From the cell containing the given text, extract its center point as (x, y) coordinate. 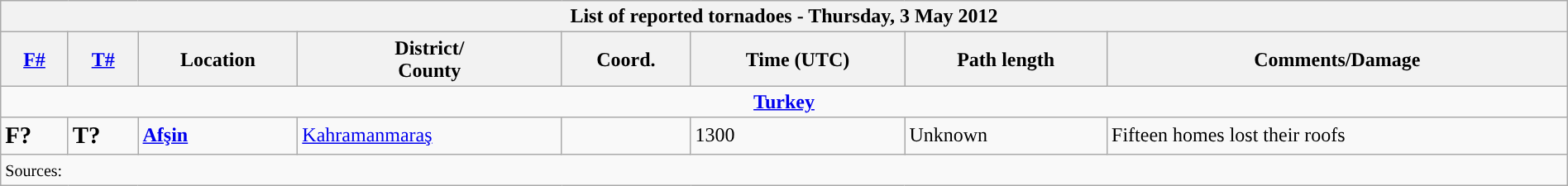
Kahramanmaraş (430, 136)
Afşin (218, 136)
District/County (430, 60)
T? (103, 136)
Coord. (626, 60)
Comments/Damage (1338, 60)
Unknown (1006, 136)
Fifteen homes lost their roofs (1338, 136)
List of reported tornadoes - Thursday, 3 May 2012 (784, 17)
T# (103, 60)
F# (35, 60)
Time (UTC) (797, 60)
1300 (797, 136)
Turkey (784, 102)
Path length (1006, 60)
Sources: (784, 169)
F? (35, 136)
Location (218, 60)
